Identify which cell holds the provided text, then report its (X, Y) central coordinate. 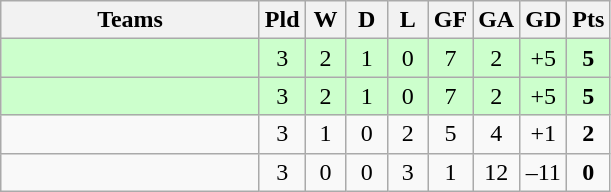
D (366, 20)
W (326, 20)
GA (496, 20)
GF (450, 20)
GD (544, 20)
–11 (544, 172)
L (408, 20)
Pld (282, 20)
Pts (588, 20)
4 (496, 134)
12 (496, 172)
Teams (130, 20)
+1 (544, 134)
